For the text-containing cell, return its midpoint in (x, y) coordinate format. 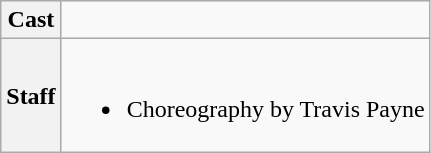
Staff (31, 96)
Cast (31, 20)
Choreography by Travis Payne (246, 96)
